Find where the given text appears and provide that cell's center as [x, y] coordinate. 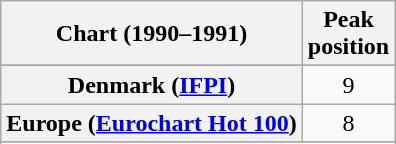
Chart (1990–1991) [152, 34]
Denmark (IFPI) [152, 85]
Peakposition [348, 34]
Europe (Eurochart Hot 100) [152, 123]
8 [348, 123]
9 [348, 85]
